Search for the cell housing the specified text and yield its [X, Y] center coordinate. 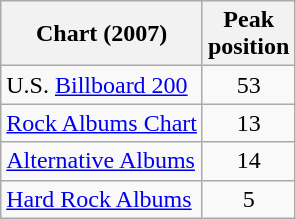
14 [248, 161]
U.S. Billboard 200 [102, 85]
Alternative Albums [102, 161]
Chart (2007) [102, 34]
13 [248, 123]
Rock Albums Chart [102, 123]
Peak position [248, 34]
5 [248, 199]
53 [248, 85]
Hard Rock Albums [102, 199]
